Capture the cell that displays the provided text and extract its [X, Y] central coordinate. 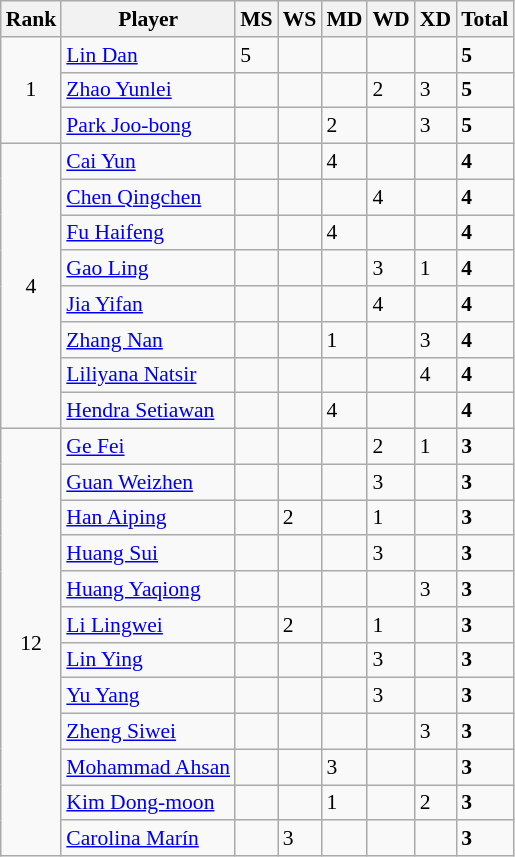
Player [148, 19]
Ge Fei [148, 447]
Jia Yifan [148, 304]
Zhao Yunlei [148, 90]
MS [256, 19]
Zheng Siwei [148, 732]
Li Lingwei [148, 625]
12 [32, 643]
Fu Haifeng [148, 233]
Han Aiping [148, 518]
Rank [32, 19]
WD [390, 19]
Mohammad Ahsan [148, 767]
Kim Dong-moon [148, 803]
Carolina Marín [148, 839]
Hendra Setiawan [148, 411]
Yu Yang [148, 696]
Park Joo-bong [148, 126]
Lin Ying [148, 660]
XD [436, 19]
Cai Yun [148, 162]
Zhang Nan [148, 340]
Total [484, 19]
Huang Sui [148, 554]
Gao Ling [148, 269]
Lin Dan [148, 55]
WS [300, 19]
MD [344, 19]
Huang Yaqiong [148, 589]
Liliyana Natsir [148, 375]
Guan Weizhen [148, 482]
Chen Qingchen [148, 197]
